Scan for the cell matching the given text and deliver its [X, Y] coordinate at center. 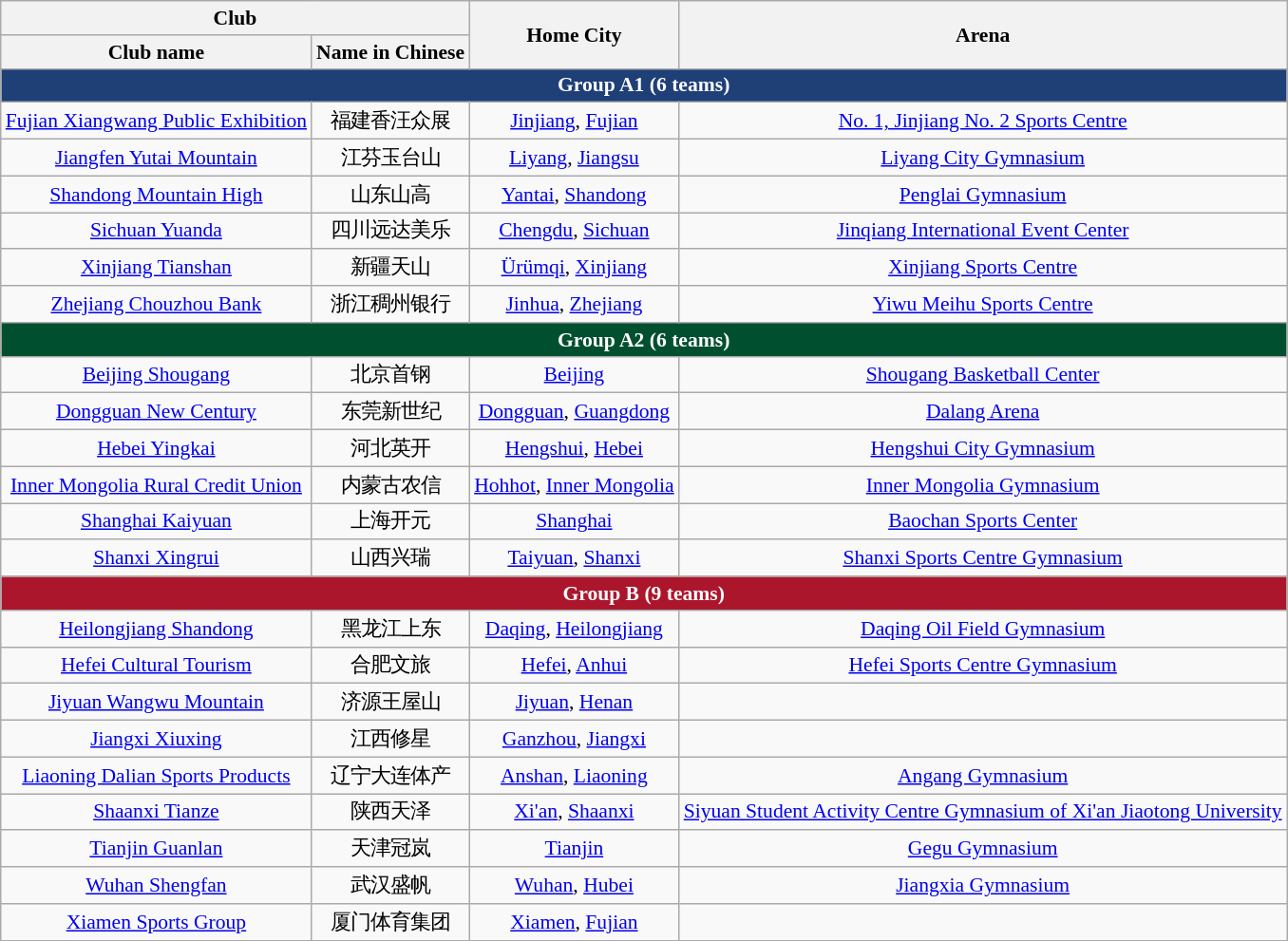
Yantai, Shandong [574, 194]
新疆天山 [390, 268]
Liyang, Jiangsu [574, 158]
Fujian Xiangwang Public Exhibition [156, 122]
Jiangfen Yutai Mountain [156, 158]
河北英开 [390, 448]
Taiyuan, Shanxi [574, 558]
Xi'an, Shaanxi [574, 813]
Jiyuan Wangwu Mountain [156, 703]
Xinjiang Sports Centre [983, 268]
Hebei Yingkai [156, 448]
Angang Gymnasium [983, 775]
Group B (9 teams) [644, 593]
Daqing, Heilongjiang [574, 629]
Shanxi Sports Centre Gymnasium [983, 558]
Group A2 (6 teams) [644, 340]
Arena [983, 34]
天津冠岚 [390, 849]
浙江稠州银行 [390, 304]
黑龙江上东 [390, 629]
Ganzhou, Jiangxi [574, 739]
Sichuan Yuanda [156, 232]
Shougang Basketball Center [983, 374]
Siyuan Student Activity Centre Gymnasium of Xi'an Jiaotong University [983, 813]
上海开元 [390, 522]
四川远达美乐 [390, 232]
Beijing Shougang [156, 374]
Jiyuan, Henan [574, 703]
Xinjiang Tianshan [156, 268]
Shandong Mountain High [156, 194]
Ürümqi, Xinjiang [574, 268]
No. 1, Jinjiang No. 2 Sports Centre [983, 122]
Penglai Gymnasium [983, 194]
Zhejiang Chouzhou Bank [156, 304]
Jiangxi Xiuxing [156, 739]
Heilongjiang Shandong [156, 629]
东莞新世纪 [390, 412]
Inner Mongolia Gymnasium [983, 484]
Jiangxia Gymnasium [983, 885]
Xiamen, Fujian [574, 923]
Group A1 (6 teams) [644, 85]
Wuhan, Hubei [574, 885]
Inner Mongolia Rural Credit Union [156, 484]
Jinjiang, Fujian [574, 122]
济源王屋山 [390, 703]
福建香汪众展 [390, 122]
Liyang City Gymnasium [983, 158]
Dongguan New Century [156, 412]
Dongguan, Guangdong [574, 412]
Hengshui City Gymnasium [983, 448]
合肥文旅 [390, 665]
Club name [156, 52]
Club [236, 18]
Tianjin [574, 849]
Shanghai [574, 522]
山东山高 [390, 194]
山西兴瑞 [390, 558]
Jinhua, Zhejiang [574, 304]
Shanghai Kaiyuan [156, 522]
Hefei Cultural Tourism [156, 665]
Wuhan Shengfan [156, 885]
厦门体育集团 [390, 923]
Anshan, Liaoning [574, 775]
Beijing [574, 374]
Hefei, Anhui [574, 665]
Shanxi Xingrui [156, 558]
武汉盛帆 [390, 885]
Shaanxi Tianze [156, 813]
内蒙古农信 [390, 484]
Xiamen Sports Group [156, 923]
Liaoning Dalian Sports Products [156, 775]
Daqing Oil Field Gymnasium [983, 629]
北京首钢 [390, 374]
Name in Chinese [390, 52]
Home City [574, 34]
辽宁大连体产 [390, 775]
Tianjin Guanlan [156, 849]
江芬玉台山 [390, 158]
Jinqiang International Event Center [983, 232]
陕西天泽 [390, 813]
Yiwu Meihu Sports Centre [983, 304]
Hohhot, Inner Mongolia [574, 484]
Hengshui, Hebei [574, 448]
Dalang Arena [983, 412]
Hefei Sports Centre Gymnasium [983, 665]
Baochan Sports Center [983, 522]
Gegu Gymnasium [983, 849]
Chengdu, Sichuan [574, 232]
江西修星 [390, 739]
